Search for the cell housing the specified text and yield its (x, y) center coordinate. 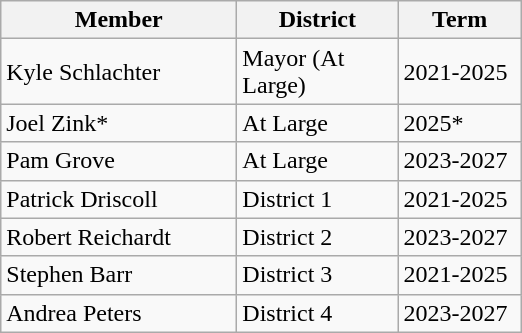
District 3 (318, 275)
Member (119, 20)
Mayor (At Large) (318, 72)
Andrea Peters (119, 313)
Pam Grove (119, 161)
District 4 (318, 313)
Kyle Schlachter (119, 72)
Patrick Driscoll (119, 199)
District (318, 20)
Joel Zink* (119, 123)
2025* (460, 123)
District 2 (318, 237)
Robert Reichardt (119, 237)
District 1 (318, 199)
Stephen Barr (119, 275)
Term (460, 20)
